For the text-containing cell, return its midpoint in (X, Y) coordinate format. 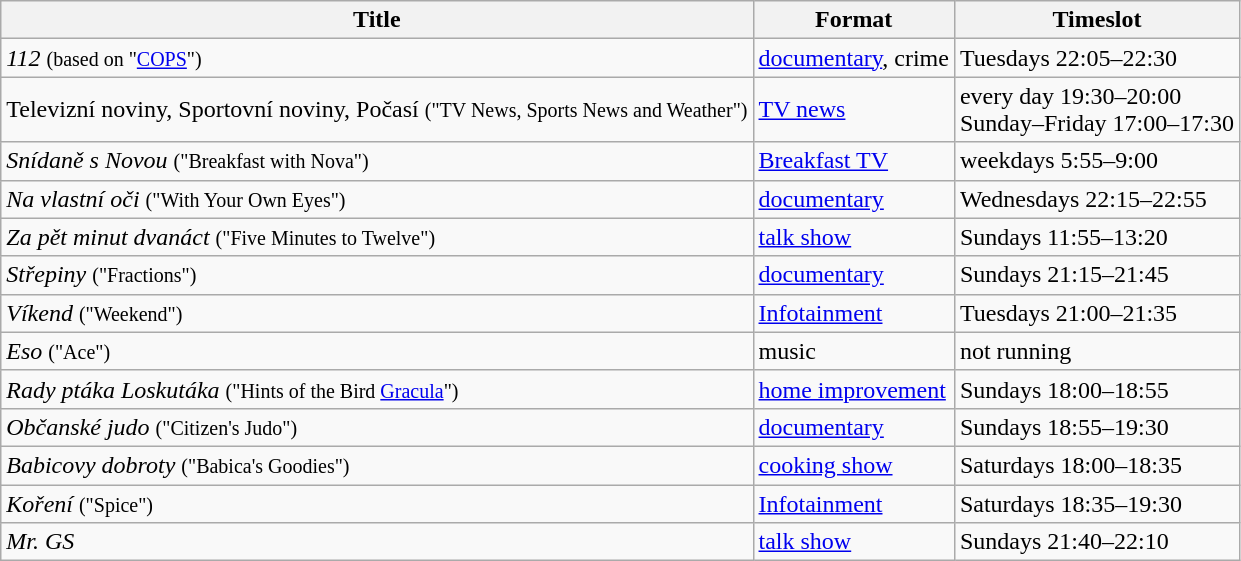
Sundays 21:15–21:45 (1096, 275)
Víkend ("Weekend") (377, 313)
Koření ("Spice") (377, 503)
Format (854, 20)
Sundays 11:55–13:20 (1096, 237)
music (854, 351)
Wednesdays 22:15–22:55 (1096, 199)
documentary, crime (854, 58)
Eso ("Ace") (377, 351)
Babicovy dobroty ("Babica's Goodies") (377, 465)
Sundays 18:55–19:30 (1096, 427)
every day 19:30–20:00 Sunday–Friday 17:00–17:30 (1096, 110)
cooking show (854, 465)
112 (based on "COPS") (377, 58)
Snídaně s Novou ("Breakfast with Nova") (377, 161)
Tuesdays 22:05–22:30 (1096, 58)
Na vlastní oči ("With Your Own Eyes") (377, 199)
Televizní noviny, Sportovní noviny, Počasí ("TV News, Sports News and Weather") (377, 110)
Za pět minut dvanáct ("Five Minutes to Twelve") (377, 237)
Saturdays 18:35–19:30 (1096, 503)
Mr. GS (377, 542)
Saturdays 18:00–18:35 (1096, 465)
Tuesdays 21:00–21:35 (1096, 313)
Title (377, 20)
not running (1096, 351)
Občanské judo ("Citizen's Judo") (377, 427)
Breakfast TV (854, 161)
Střepiny ("Fractions") (377, 275)
Rady ptáka Loskutáka ("Hints of the Bird Gracula") (377, 389)
Sundays 18:00–18:55 (1096, 389)
weekdays 5:55–9:00 (1096, 161)
Timeslot (1096, 20)
Sundays 21:40–22:10 (1096, 542)
TV news (854, 110)
home improvement (854, 389)
